Locate the cell with the specified text and output its [x, y] center coordinate. 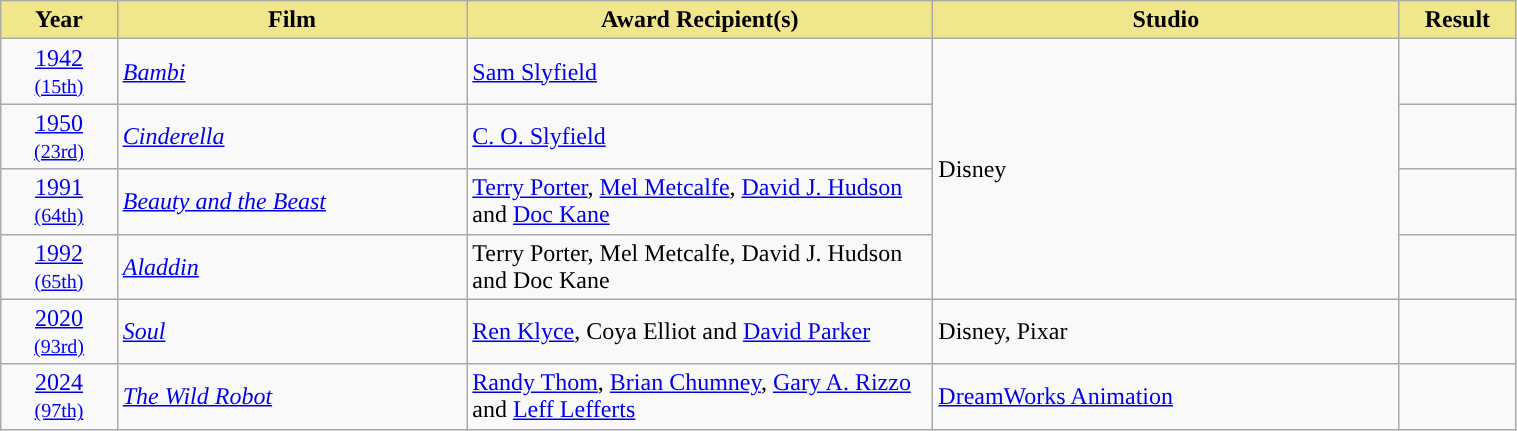
Studio [1166, 20]
Aladdin [292, 266]
Year [59, 20]
Beauty and the Beast [292, 202]
C. O. Slyfield [700, 136]
Result [1458, 20]
Randy Thom, Brian Chumney, Gary A. Rizzo and Leff Lefferts [700, 396]
Bambi [292, 72]
Sam Slyfield [700, 72]
1991(64th) [59, 202]
The Wild Robot [292, 396]
Disney [1166, 169]
Disney, Pixar [1166, 332]
1942(15th) [59, 72]
1992(65th) [59, 266]
Ren Klyce, Coya Elliot and David Parker [700, 332]
1950(23rd) [59, 136]
2024(97th) [59, 396]
Award Recipient(s) [700, 20]
2020(93rd) [59, 332]
Cinderella [292, 136]
Soul [292, 332]
DreamWorks Animation [1166, 396]
Film [292, 20]
